Locate the cell with the specified text and output its (x, y) center coordinate. 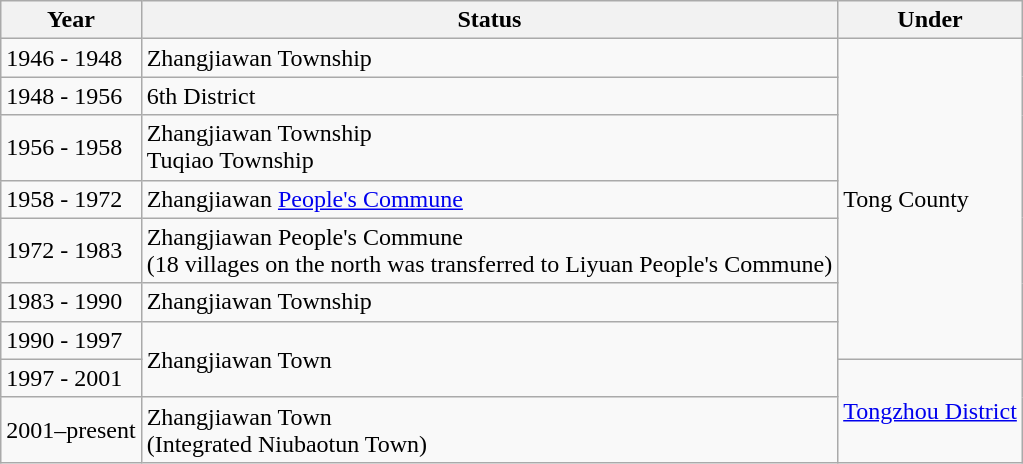
2001–present (71, 430)
Zhangjiawan People's Commune (490, 199)
Zhangjiawan TownshipTuqiao Township (490, 148)
Status (490, 20)
1946 - 1948 (71, 58)
Tong County (930, 199)
Zhangjiawan Town (490, 359)
1997 - 2001 (71, 378)
1956 - 1958 (71, 148)
1948 - 1956 (71, 96)
Zhangjiawan People's Commune(18 villages on the north was transferred to Liyuan People's Commune) (490, 250)
1990 - 1997 (71, 340)
6th District (490, 96)
Year (71, 20)
Tongzhou District (930, 410)
Zhangjiawan Town(Integrated Niubaotun Town) (490, 430)
1972 - 1983 (71, 250)
Under (930, 20)
1958 - 1972 (71, 199)
1983 - 1990 (71, 302)
